Locate the cell with the specified text and output its [x, y] center coordinate. 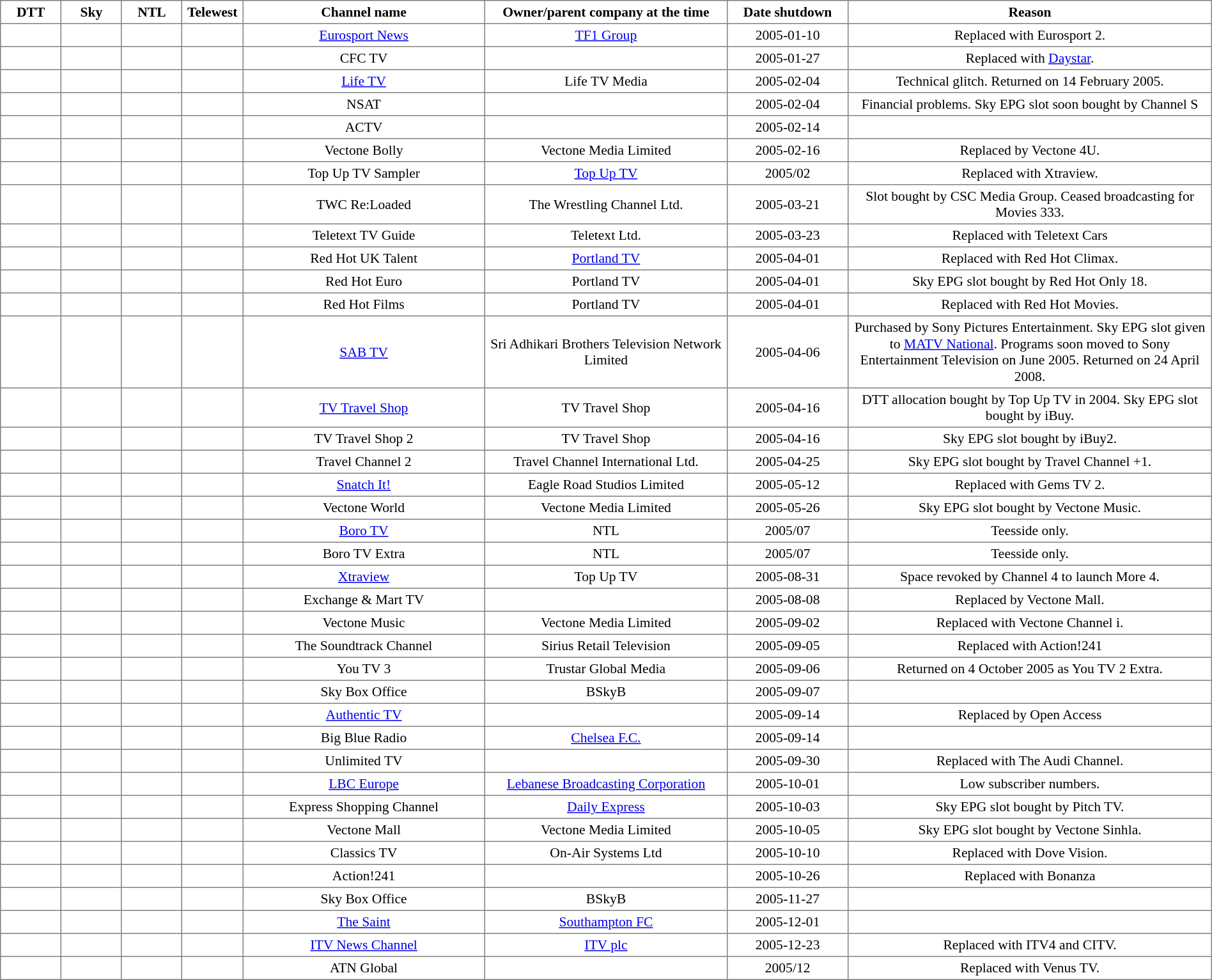
The Saint [364, 922]
Sri Adhikari Brothers Television Network Limited [606, 352]
Vectone Bolly [364, 150]
You TV 3 [364, 669]
Replaced by Vectone 4U. [1030, 150]
Authentic TV [364, 715]
2005-02-14 [788, 127]
Sirius Retail Television [606, 646]
2005-10-26 [788, 876]
Sky EPG slot bought by Red Hot Only 18. [1030, 281]
Replaced with Bonanza [1030, 876]
Returned on 4 October 2005 as You TV 2 Extra. [1030, 669]
2005/12 [788, 968]
Replaced with Red Hot Climax. [1030, 258]
Sky EPG slot bought by Vectone Sinhla. [1030, 830]
Trustar Global Media [606, 669]
Travel Channel International Ltd. [606, 462]
2005-08-31 [788, 577]
ACTV [364, 127]
Travel Channel 2 [364, 462]
Replaced with Dove Vision. [1030, 853]
Action!241 [364, 876]
Replaced with Action!241 [1030, 646]
2005-03-23 [788, 235]
The Wrestling Channel Ltd. [606, 205]
Owner/parent company at the time [606, 12]
Low subscriber numbers. [1030, 784]
Southampton FC [606, 922]
Replaced with ITV4 and CITV. [1030, 945]
Unlimited TV [364, 761]
Snatch It! [364, 485]
Express Shopping Channel [364, 807]
Red Hot Films [364, 304]
2005-10-01 [788, 784]
DTT [31, 12]
2005-04-25 [788, 462]
ITV News Channel [364, 945]
SAB TV [364, 352]
Reason [1030, 12]
2005-08-08 [788, 600]
Channel name [364, 12]
CFC TV [364, 58]
Daily Express [606, 807]
Space revoked by Channel 4 to launch More 4. [1030, 577]
Red Hot UK Talent [364, 258]
2005-10-10 [788, 853]
2005-05-12 [788, 485]
Vectone World [364, 508]
Sky [91, 12]
Eurosport News [364, 35]
Sky EPG slot bought by Travel Channel +1. [1030, 462]
TWC Re:Loaded [364, 205]
LBC Europe [364, 784]
Replaced with Gems TV 2. [1030, 485]
2005-05-26 [788, 508]
Replaced by Vectone Mall. [1030, 600]
DTT allocation bought by Top Up TV in 2004. Sky EPG slot bought by iBuy. [1030, 408]
Replaced with Xtraview. [1030, 173]
2005/02 [788, 173]
Sky EPG slot bought by Vectone Music. [1030, 508]
ITV plc [606, 945]
Chelsea F.C. [606, 738]
ATN Global [364, 968]
TV Travel Shop 2 [364, 439]
2005-09-07 [788, 692]
Technical glitch. Returned on 14 February 2005. [1030, 81]
Replaced by Open Access [1030, 715]
NSAT [364, 104]
TF1 Group [606, 35]
2005-09-06 [788, 669]
Replaced with Red Hot Movies. [1030, 304]
2005-02-16 [788, 150]
Financial problems. Sky EPG slot soon bought by Channel S [1030, 104]
Boro TV [364, 531]
Replaced with Venus TV. [1030, 968]
2005-12-23 [788, 945]
2005-10-05 [788, 830]
Top Up TV Sampler [364, 173]
Boro TV Extra [364, 554]
Life TV [364, 81]
Xtraview [364, 577]
2005-09-30 [788, 761]
2005-09-05 [788, 646]
2005-09-02 [788, 623]
The Soundtrack Channel [364, 646]
Sky EPG slot bought by iBuy2. [1030, 439]
Classics TV [364, 853]
Teletext Ltd. [606, 235]
Replaced with Teletext Cars [1030, 235]
2005-01-10 [788, 35]
On-Air Systems Ltd [606, 853]
Teletext TV Guide [364, 235]
Life TV Media [606, 81]
Big Blue Radio [364, 738]
Replaced with Daystar. [1030, 58]
Lebanese Broadcasting Corporation [606, 784]
Exchange & Mart TV [364, 600]
2005-12-01 [788, 922]
2005-11-27 [788, 899]
2005-01-27 [788, 58]
2005-03-21 [788, 205]
Vectone Music [364, 623]
Sky EPG slot bought by Pitch TV. [1030, 807]
Red Hot Euro [364, 281]
Replaced with The Audi Channel. [1030, 761]
Replaced with Vectone Channel i. [1030, 623]
Eagle Road Studios Limited [606, 485]
Telewest [212, 12]
Vectone Mall [364, 830]
2005-10-03 [788, 807]
Replaced with Eurosport 2. [1030, 35]
2005-04-06 [788, 352]
Slot bought by CSC Media Group. Ceased broadcasting for Movies 333. [1030, 205]
Date shutdown [788, 12]
